Output the (x, y) coordinate of the center of the cell containing the given text.  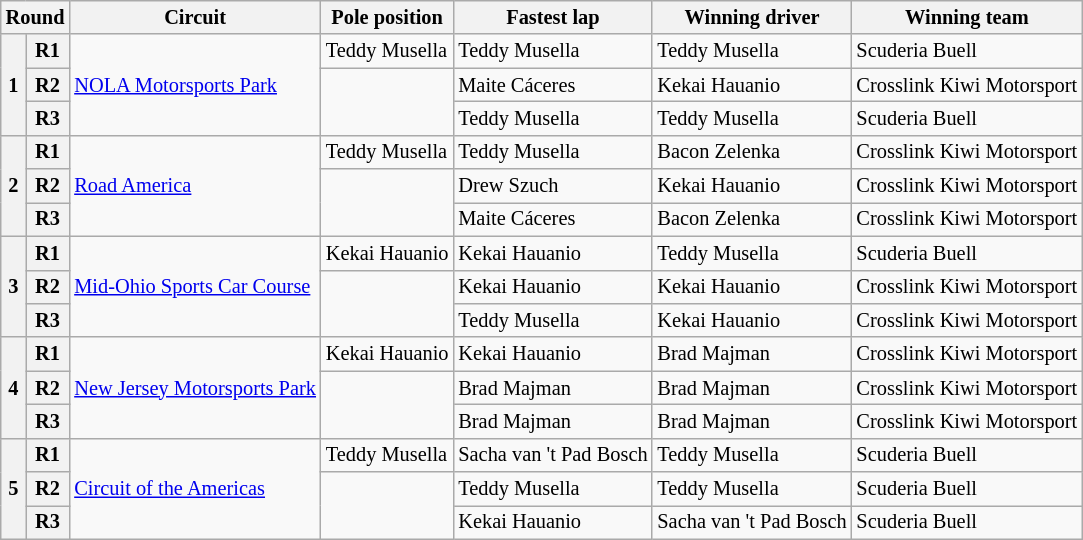
Circuit (194, 17)
Mid-Ohio Sports Car Course (194, 286)
Fastest lap (552, 17)
Drew Szuch (552, 186)
5 (14, 488)
3 (14, 286)
NOLA Motorsports Park (194, 84)
Road America (194, 186)
1 (14, 84)
Winning driver (752, 17)
2 (14, 186)
Circuit of the Americas (194, 488)
4 (14, 388)
Round (36, 17)
New Jersey Motorsports Park (194, 388)
Winning team (968, 17)
Pole position (388, 17)
